Scan for the cell matching the given text and deliver its [X, Y] coordinate at center. 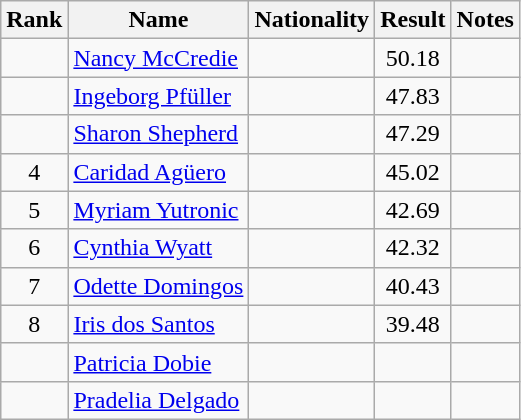
45.02 [413, 172]
Result [413, 20]
7 [34, 286]
Pradelia Delgado [158, 400]
Ingeborg Pfüller [158, 96]
Caridad Agüero [158, 172]
Iris dos Santos [158, 324]
4 [34, 172]
Patricia Dobie [158, 362]
47.29 [413, 134]
50.18 [413, 58]
Sharon Shepherd [158, 134]
Nancy McCredie [158, 58]
8 [34, 324]
42.32 [413, 248]
5 [34, 210]
Notes [485, 20]
40.43 [413, 286]
Rank [34, 20]
Odette Domingos [158, 286]
Cynthia Wyatt [158, 248]
47.83 [413, 96]
Name [158, 20]
39.48 [413, 324]
Nationality [312, 20]
6 [34, 248]
42.69 [413, 210]
Myriam Yutronic [158, 210]
